Pinpoint the cell where the given text exists, returning its (X, Y) midpoint coordinate. 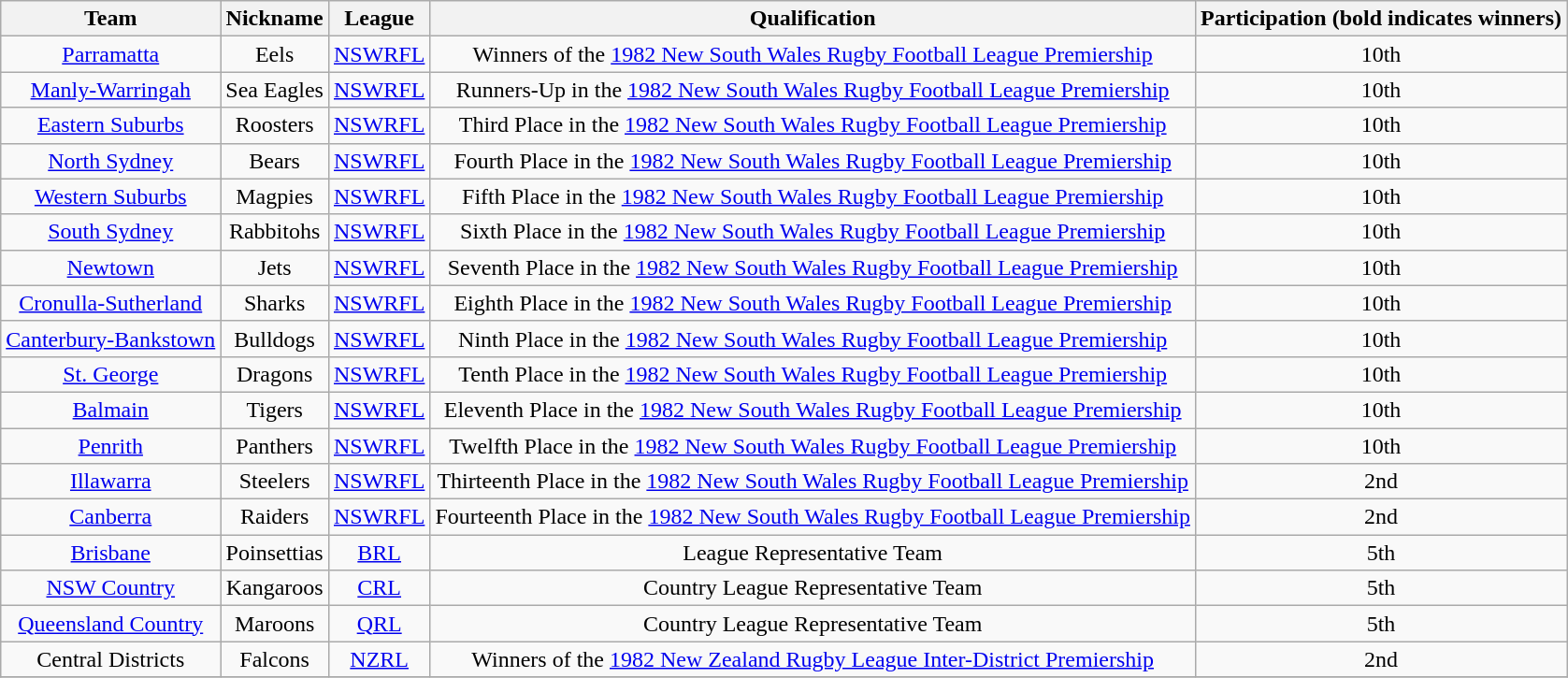
Illawarra (110, 482)
Twelfth Place in the 1982 New South Wales Rugby Football League Premiership (813, 446)
Eels (275, 54)
Central Districts (110, 659)
Qualification (813, 19)
Magpies (275, 196)
Raiders (275, 517)
Team (110, 19)
Winners of the 1982 New Zealand Rugby League Inter-District Premiership (813, 659)
Balmain (110, 410)
Eleventh Place in the 1982 New South Wales Rugby Football League Premiership (813, 410)
South Sydney (110, 232)
League Representative Team (813, 553)
Brisbane (110, 553)
Newtown (110, 267)
NZRL (379, 659)
CRL (379, 588)
Roosters (275, 125)
Eastern Suburbs (110, 125)
NSW Country (110, 588)
Bears (275, 161)
Seventh Place in the 1982 New South Wales Rugby Football League Premiership (813, 267)
Maroons (275, 624)
Cronulla-Sutherland (110, 303)
Sea Eagles (275, 90)
Parramatta (110, 54)
Kangaroos (275, 588)
Thirteenth Place in the 1982 New South Wales Rugby Football League Premiership (813, 482)
Canberra (110, 517)
Tigers (275, 410)
North Sydney (110, 161)
Tenth Place in the 1982 New South Wales Rugby Football League Premiership (813, 374)
Steelers (275, 482)
Rabbitohs (275, 232)
Manly-Warringah (110, 90)
Bulldogs (275, 339)
St. George (110, 374)
Ninth Place in the 1982 New South Wales Rugby Football League Premiership (813, 339)
Sixth Place in the 1982 New South Wales Rugby Football League Premiership (813, 232)
Fifth Place in the 1982 New South Wales Rugby Football League Premiership (813, 196)
Jets (275, 267)
Penrith (110, 446)
Participation (bold indicates winners) (1380, 19)
Runners-Up in the 1982 New South Wales Rugby Football League Premiership (813, 90)
Winners of the 1982 New South Wales Rugby Football League Premiership (813, 54)
Poinsettias (275, 553)
Sharks (275, 303)
Queensland Country (110, 624)
Panthers (275, 446)
Fourth Place in the 1982 New South Wales Rugby Football League Premiership (813, 161)
QRL (379, 624)
Third Place in the 1982 New South Wales Rugby Football League Premiership (813, 125)
Falcons (275, 659)
League (379, 19)
Nickname (275, 19)
Fourteenth Place in the 1982 New South Wales Rugby Football League Premiership (813, 517)
BRL (379, 553)
Eighth Place in the 1982 New South Wales Rugby Football League Premiership (813, 303)
Canterbury-Bankstown (110, 339)
Dragons (275, 374)
Western Suburbs (110, 196)
